Return [X, Y] of the center of cell containing provided text 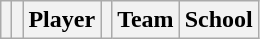
Player [62, 20]
School [218, 20]
Team [146, 20]
